Find where the given text appears and provide that cell's center as [x, y] coordinate. 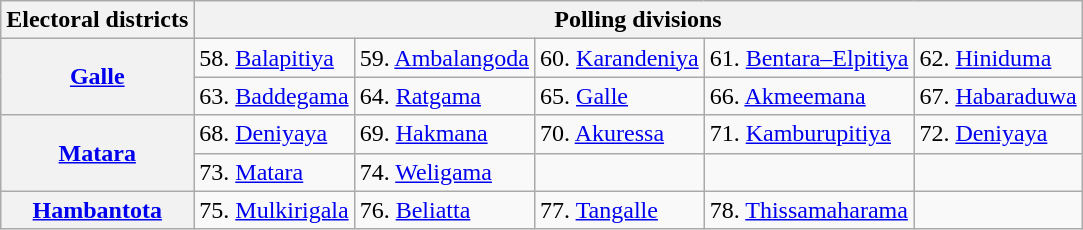
67. Habaraduwa [998, 96]
Galle [98, 77]
77. Tangalle [620, 210]
71. Kamburupitiya [809, 134]
68. Deniyaya [274, 134]
75. Mulkirigala [274, 210]
60. Karandeniya [620, 58]
70. Akuressa [620, 134]
Electoral districts [98, 20]
Hambantota [98, 210]
Matara [98, 153]
64. Ratgama [444, 96]
74. Weligama [444, 172]
63. Baddegama [274, 96]
76. Beliatta [444, 210]
59. Ambalangoda [444, 58]
66. Akmeemana [809, 96]
62. Hiniduma [998, 58]
78. Thissamaharama [809, 210]
65. Galle [620, 96]
73. Matara [274, 172]
Polling divisions [638, 20]
72. Deniyaya [998, 134]
69. Hakmana [444, 134]
58. Balapitiya [274, 58]
61. Bentara–Elpitiya [809, 58]
